For the text-containing cell, return its midpoint in [x, y] coordinate format. 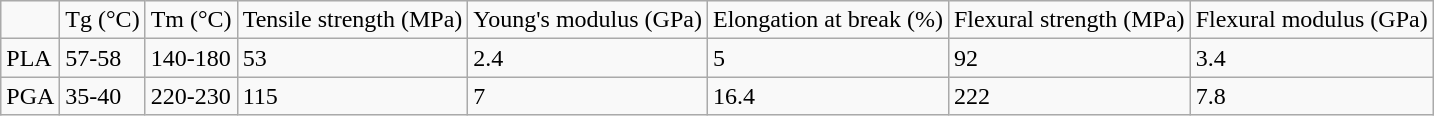
2.4 [588, 58]
92 [1069, 58]
16.4 [828, 96]
Elongation at break (%) [828, 20]
115 [352, 96]
Flexural strength (MPa) [1069, 20]
35-40 [102, 96]
222 [1069, 96]
53 [352, 58]
3.4 [1312, 58]
PGA [30, 96]
220-230 [191, 96]
Tg (°C) [102, 20]
57-58 [102, 58]
7 [588, 96]
5 [828, 58]
140-180 [191, 58]
PLA [30, 58]
Young's modulus (GPa) [588, 20]
Flexural modulus (GPa) [1312, 20]
Tm (°C) [191, 20]
7.8 [1312, 96]
Tensile strength (MPa) [352, 20]
